Locate the cell with the specified text and output its [X, Y] center coordinate. 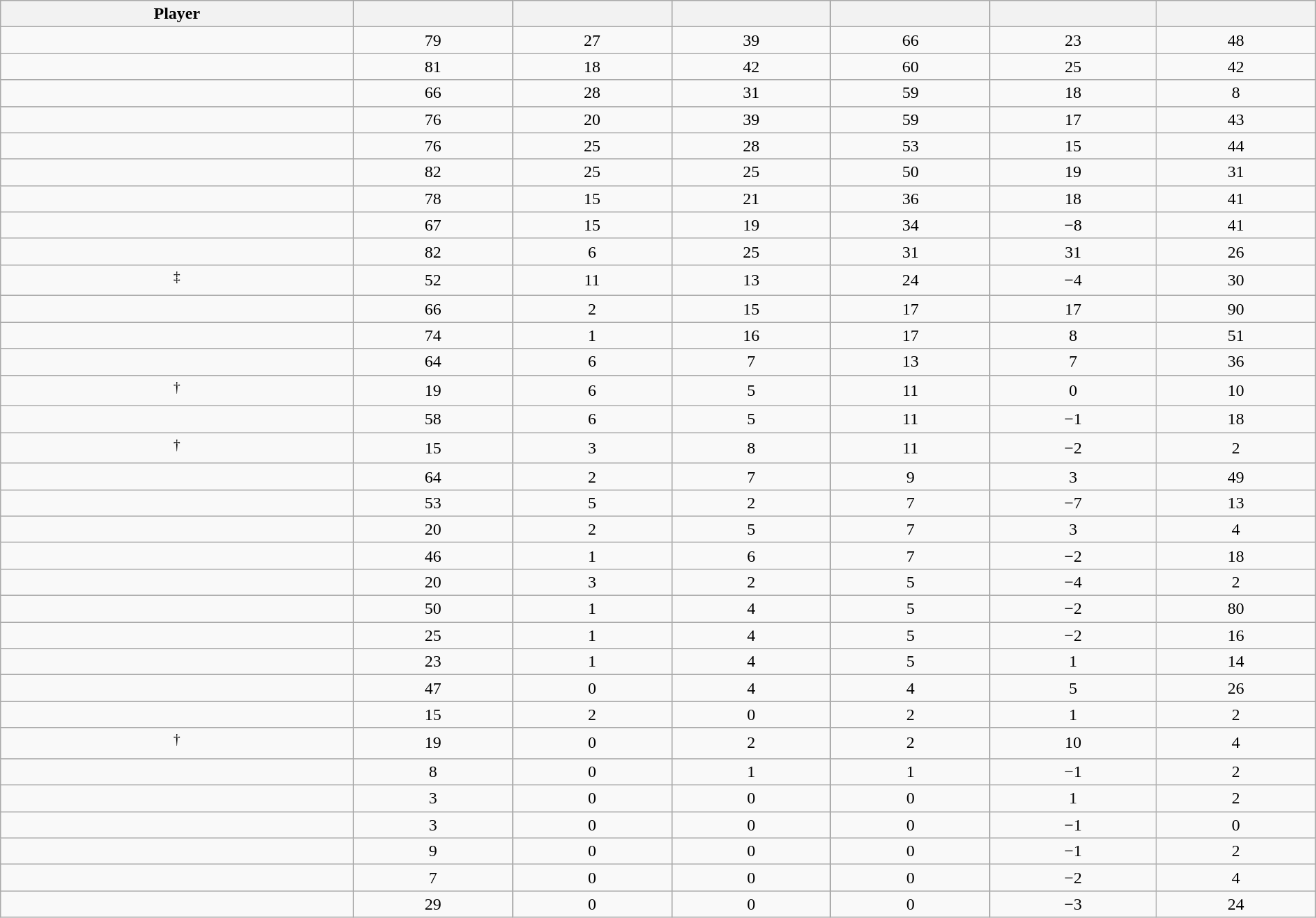
14 [1235, 662]
46 [433, 556]
49 [1235, 476]
Player [177, 14]
‡ [177, 281]
90 [1235, 309]
80 [1235, 609]
74 [433, 335]
78 [433, 199]
−8 [1073, 225]
79 [433, 40]
47 [433, 688]
43 [1235, 119]
30 [1235, 281]
34 [911, 225]
44 [1235, 146]
−7 [1073, 503]
51 [1235, 335]
67 [433, 225]
60 [911, 67]
27 [591, 40]
−3 [1073, 904]
81 [433, 67]
48 [1235, 40]
21 [751, 199]
58 [433, 419]
52 [433, 281]
29 [433, 904]
